Search for the cell housing the specified text and yield its (x, y) center coordinate. 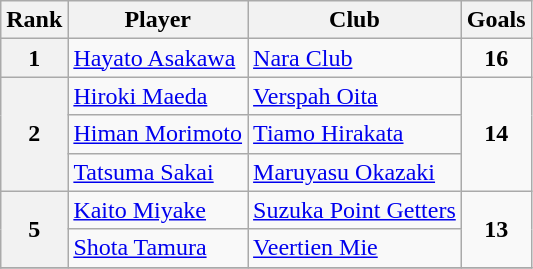
Himan Morimoto (158, 134)
Shota Tamura (158, 248)
2 (34, 134)
Maruyasu Okazaki (355, 172)
16 (496, 58)
5 (34, 229)
Veertien Mie (355, 248)
Rank (34, 20)
Club (355, 20)
Tatsuma Sakai (158, 172)
Nara Club (355, 58)
13 (496, 229)
1 (34, 58)
Verspah Oita (355, 96)
Player (158, 20)
Tiamo Hirakata (355, 134)
14 (496, 134)
Hayato Asakawa (158, 58)
Goals (496, 20)
Suzuka Point Getters (355, 210)
Hiroki Maeda (158, 96)
Kaito Miyake (158, 210)
